Pinpoint the cell where the given text exists, returning its (X, Y) midpoint coordinate. 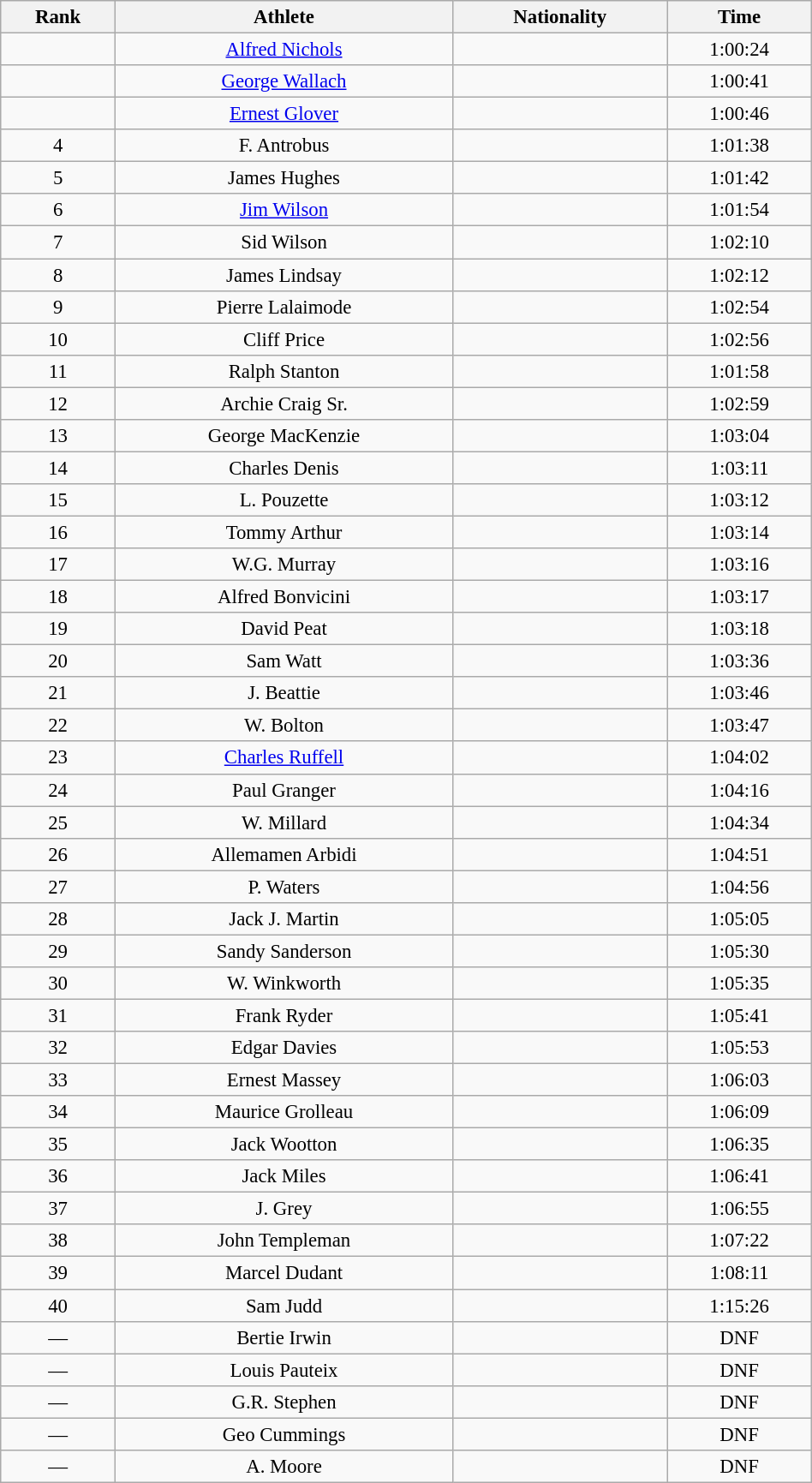
1:03:18 (739, 629)
Nationality (560, 17)
1:03:46 (739, 693)
L. Pouzette (284, 500)
1:01:58 (739, 371)
18 (58, 597)
1:07:22 (739, 1241)
Charles Ruffell (284, 758)
Sandy Sanderson (284, 951)
19 (58, 629)
14 (58, 468)
38 (58, 1241)
6 (58, 210)
1:03:11 (739, 468)
27 (58, 887)
1:15:26 (739, 1306)
Sam Judd (284, 1306)
1:02:56 (739, 339)
Marcel Dudant (284, 1273)
4 (58, 146)
1:04:56 (739, 887)
29 (58, 951)
1:00:41 (739, 81)
Paul Granger (284, 790)
11 (58, 371)
1:06:35 (739, 1145)
Archie Craig Sr. (284, 404)
26 (58, 854)
J. Grey (284, 1209)
35 (58, 1145)
8 (58, 275)
George Wallach (284, 81)
Sam Watt (284, 661)
Sid Wilson (284, 242)
1:03:36 (739, 661)
Jim Wilson (284, 210)
16 (58, 532)
Charles Denis (284, 468)
1:02:59 (739, 404)
P. Waters (284, 887)
13 (58, 436)
Alfred Bonvicini (284, 597)
1:00:24 (739, 50)
Ralph Stanton (284, 371)
39 (58, 1273)
12 (58, 404)
Alfred Nichols (284, 50)
10 (58, 339)
John Templeman (284, 1241)
1:03:14 (739, 532)
1:04:16 (739, 790)
A. Moore (284, 1467)
1:03:12 (739, 500)
1:03:16 (739, 565)
Tommy Arthur (284, 532)
Athlete (284, 17)
1:05:53 (739, 1048)
17 (58, 565)
20 (58, 661)
James Lindsay (284, 275)
30 (58, 984)
W.G. Murray (284, 565)
40 (58, 1306)
1:03:17 (739, 597)
1:01:38 (739, 146)
Ernest Glover (284, 114)
1:06:03 (739, 1080)
1:02:54 (739, 307)
1:05:05 (739, 919)
Geo Cummings (284, 1434)
George MacKenzie (284, 436)
Jack J. Martin (284, 919)
34 (58, 1112)
1:06:41 (739, 1176)
Pierre Lalaimode (284, 307)
W. Winkworth (284, 984)
James Hughes (284, 178)
Time (739, 17)
Cliff Price (284, 339)
1:03:04 (739, 436)
1:00:46 (739, 114)
W. Bolton (284, 726)
31 (58, 1015)
W. Millard (284, 822)
1:04:51 (739, 854)
32 (58, 1048)
F. Antrobus (284, 146)
1:05:30 (739, 951)
Edgar Davies (284, 1048)
1:05:35 (739, 984)
24 (58, 790)
David Peat (284, 629)
1:08:11 (739, 1273)
1:04:34 (739, 822)
Frank Ryder (284, 1015)
28 (58, 919)
1:06:55 (739, 1209)
7 (58, 242)
1:04:02 (739, 758)
33 (58, 1080)
21 (58, 693)
J. Beattie (284, 693)
Rank (58, 17)
Jack Wootton (284, 1145)
Allemamen Arbidi (284, 854)
1:02:12 (739, 275)
Maurice Grolleau (284, 1112)
36 (58, 1176)
G.R. Stephen (284, 1402)
9 (58, 307)
1:01:54 (739, 210)
Ernest Massey (284, 1080)
23 (58, 758)
Bertie Irwin (284, 1337)
1:06:09 (739, 1112)
15 (58, 500)
1:01:42 (739, 178)
37 (58, 1209)
1:05:41 (739, 1015)
Jack Miles (284, 1176)
Louis Pauteix (284, 1370)
5 (58, 178)
1:02:10 (739, 242)
1:03:47 (739, 726)
22 (58, 726)
25 (58, 822)
